Determine the [X, Y] coordinate at the center of the cell enclosing the given text.  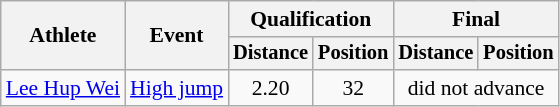
Athlete [63, 36]
did not advance [476, 88]
Event [176, 36]
Lee Hup Wei [63, 88]
2.20 [270, 88]
High jump [176, 88]
Qualification [310, 19]
32 [353, 88]
Final [476, 19]
